Detect which cell encompasses the target text, then output its [X, Y] center coordinate. 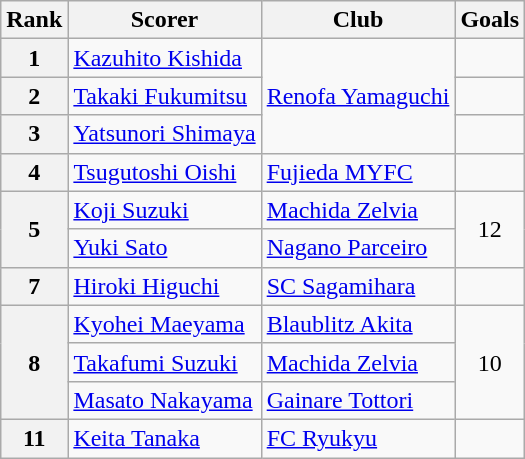
Gainare Tottori [358, 400]
10 [490, 362]
FC Ryukyu [358, 438]
1 [34, 58]
Kazuhito Kishida [164, 58]
Keita Tanaka [164, 438]
Yuki Sato [164, 248]
Renofa Yamaguchi [358, 96]
Hiroki Higuchi [164, 286]
7 [34, 286]
11 [34, 438]
SC Sagamihara [358, 286]
Rank [34, 20]
Blaublitz Akita [358, 324]
Fujieda MYFC [358, 172]
Masato Nakayama [164, 400]
Takaki Fukumitsu [164, 96]
Takafumi Suzuki [164, 362]
8 [34, 362]
Nagano Parceiro [358, 248]
Scorer [164, 20]
Club [358, 20]
Koji Suzuki [164, 210]
2 [34, 96]
12 [490, 229]
Yatsunori Shimaya [164, 134]
5 [34, 229]
3 [34, 134]
Kyohei Maeyama [164, 324]
Goals [490, 20]
Tsugutoshi Oishi [164, 172]
4 [34, 172]
